For the text-containing cell, return its midpoint in (X, Y) coordinate format. 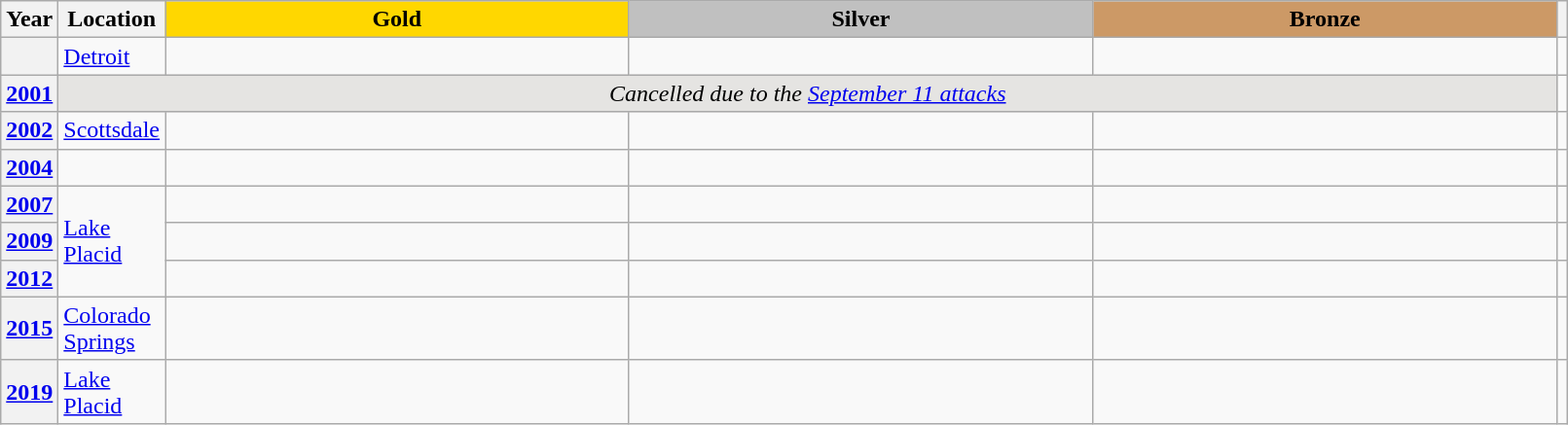
Scottsdale (112, 130)
2009 (29, 241)
2015 (29, 329)
Location (112, 19)
Gold (397, 19)
2012 (29, 278)
2007 (29, 204)
2002 (29, 130)
Detroit (112, 56)
Cancelled due to the September 11 attacks (808, 93)
Silver (860, 19)
2004 (29, 167)
2019 (29, 391)
Bronze (1326, 19)
2001 (29, 93)
Year (29, 19)
Colorado Springs (112, 329)
